Find where the given text appears and provide that cell's center as [x, y] coordinate. 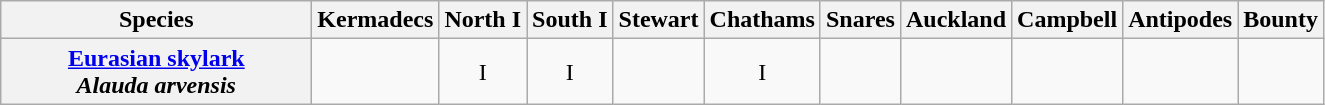
Chathams [762, 20]
Campbell [1068, 20]
Stewart [658, 20]
Snares [860, 20]
Auckland [956, 20]
Bounty [1281, 20]
Eurasian skylarkAlauda arvensis [156, 72]
South I [570, 20]
Kermadecs [376, 20]
Antipodes [1180, 20]
North I [483, 20]
Species [156, 20]
